Locate the cell with the specified text and output its (x, y) center coordinate. 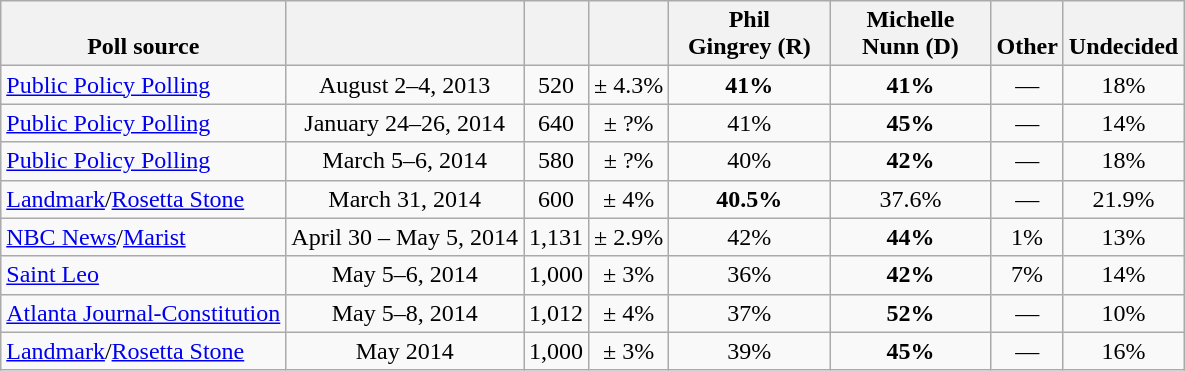
August 2–4, 2013 (405, 85)
21.9% (1123, 199)
May 5–6, 2014 (405, 275)
Undecided (1123, 34)
37.6% (910, 199)
40% (750, 161)
600 (556, 199)
± 2.9% (629, 237)
44% (910, 237)
7% (1027, 275)
1,131 (556, 237)
PhilGingrey (R) (750, 34)
16% (1123, 351)
Poll source (144, 34)
520 (556, 85)
March 5–6, 2014 (405, 161)
April 30 – May 5, 2014 (405, 237)
Other (1027, 34)
40.5% (750, 199)
640 (556, 123)
13% (1123, 237)
1% (1027, 237)
May 5–8, 2014 (405, 313)
10% (1123, 313)
MichelleNunn (D) (910, 34)
NBC News/Marist (144, 237)
52% (910, 313)
Saint Leo (144, 275)
March 31, 2014 (405, 199)
± 4.3% (629, 85)
January 24–26, 2014 (405, 123)
580 (556, 161)
37% (750, 313)
36% (750, 275)
1,012 (556, 313)
39% (750, 351)
Atlanta Journal-Constitution (144, 313)
May 2014 (405, 351)
